Capture the cell that displays the provided text and extract its (X, Y) central coordinate. 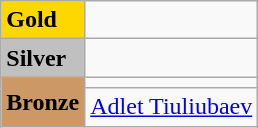
Bronze (43, 102)
Silver (43, 58)
Adlet Tiuliubaev (172, 107)
Gold (43, 20)
